Locate the cell with the specified text and output its [x, y] center coordinate. 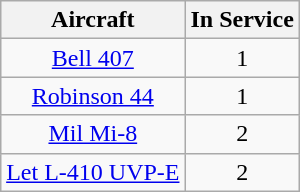
Let L-410 UVP-E [93, 172]
In Service [242, 20]
Bell 407 [93, 58]
Mil Mi-8 [93, 134]
Robinson 44 [93, 96]
Aircraft [93, 20]
